Provide the (x, y) coordinate of the cell's center where the given text is located.  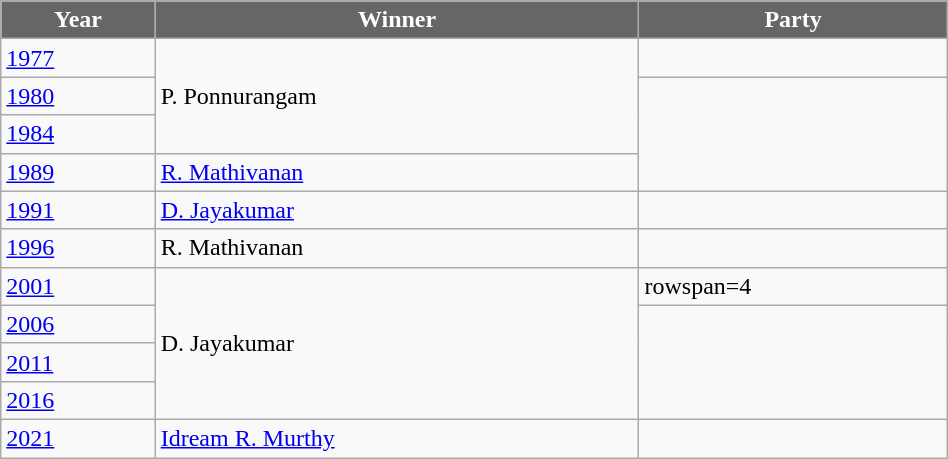
Winner (397, 20)
1980 (78, 96)
1996 (78, 248)
Idream R. Murthy (397, 438)
Year (78, 20)
2011 (78, 362)
1984 (78, 134)
Party (793, 20)
2006 (78, 324)
P. Ponnurangam (397, 96)
2001 (78, 286)
1977 (78, 58)
2016 (78, 400)
2021 (78, 438)
1989 (78, 172)
rowspan=4 (793, 286)
1991 (78, 210)
